Pinpoint the cell where the given text exists, returning its [X, Y] midpoint coordinate. 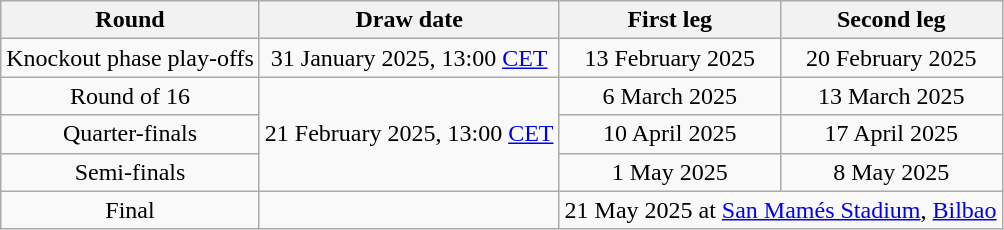
13 March 2025 [892, 96]
8 May 2025 [892, 172]
Draw date [409, 20]
21 February 2025, 13:00 CET [409, 134]
Semi-finals [130, 172]
Round of 16 [130, 96]
10 April 2025 [670, 134]
Final [130, 210]
Second leg [892, 20]
6 March 2025 [670, 96]
21 May 2025 at San Mamés Stadium, Bilbao [780, 210]
1 May 2025 [670, 172]
20 February 2025 [892, 58]
31 January 2025, 13:00 CET [409, 58]
Knockout phase play-offs [130, 58]
Round [130, 20]
13 February 2025 [670, 58]
First leg [670, 20]
17 April 2025 [892, 134]
Quarter-finals [130, 134]
